From the cell containing the given text, extract its center point as [X, Y] coordinate. 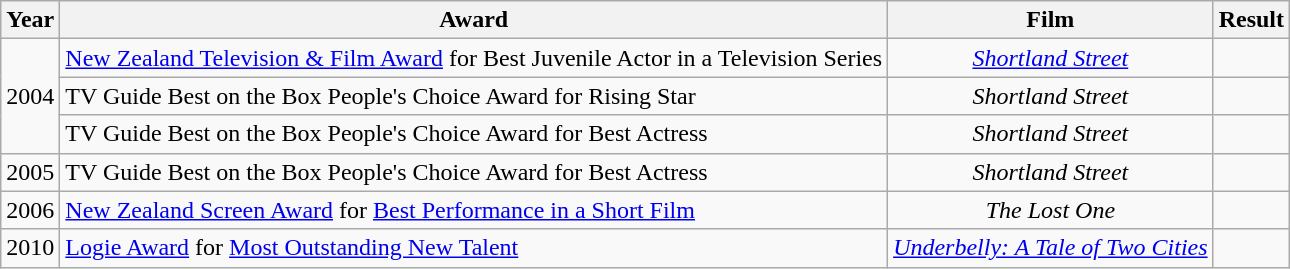
Result [1251, 20]
Award [474, 20]
2005 [30, 172]
Logie Award for Most Outstanding New Talent [474, 248]
2010 [30, 248]
Film [1051, 20]
New Zealand Television & Film Award for Best Juvenile Actor in a Television Series [474, 58]
2006 [30, 210]
Year [30, 20]
2004 [30, 96]
TV Guide Best on the Box People's Choice Award for Rising Star [474, 96]
The Lost One [1051, 210]
Underbelly: A Tale of Two Cities [1051, 248]
New Zealand Screen Award for Best Performance in a Short Film [474, 210]
